Capture the cell that displays the provided text and extract its (x, y) central coordinate. 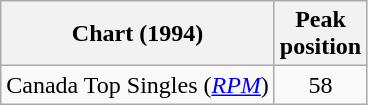
Peakposition (320, 34)
Chart (1994) (138, 34)
Canada Top Singles (RPM) (138, 85)
58 (320, 85)
